Locate the cell with the specified text and output its [x, y] center coordinate. 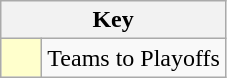
Key [114, 20]
Teams to Playoffs [134, 58]
